Extract the [x, y] coordinate from the center of the cell holding the provided text.  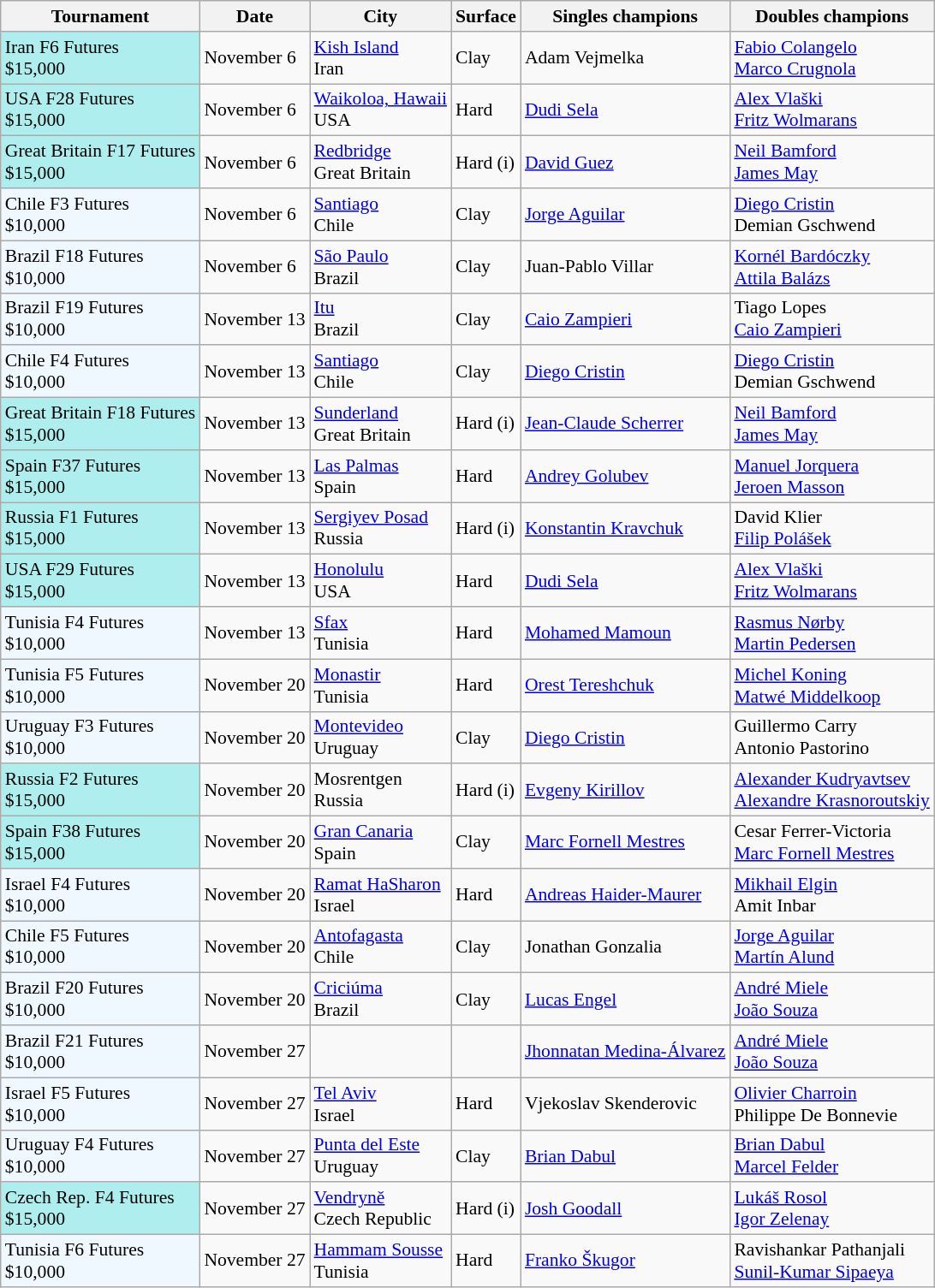
Gran CanariaSpain [380, 842]
Waikoloa, HawaiiUSA [380, 110]
Tel AvivIsrael [380, 1104]
SunderlandGreat Britain [380, 424]
Singles champions [625, 16]
Alexander Kudryavtsev Alexandre Krasnoroutskiy [832, 791]
Date [254, 16]
Jhonnatan Medina-Álvarez [625, 1051]
Evgeny Kirillov [625, 791]
Sergiyev PosadRussia [380, 529]
Orest Tereshchuk [625, 685]
Great Britain F18 Futures$15,000 [101, 424]
SfaxTunisia [380, 633]
Manuel Jorquera Jeroen Masson [832, 476]
Uruguay F4 Futures$10,000 [101, 1155]
Israel F5 Futures$10,000 [101, 1104]
Lucas Engel [625, 1000]
ItuBrazil [380, 318]
Chile F4 Futures$10,000 [101, 371]
Punta del EsteUruguay [380, 1155]
Jorge Aguilar [625, 214]
Jean-Claude Scherrer [625, 424]
David Klier Filip Polášek [832, 529]
Tournament [101, 16]
Brazil F21 Futures$10,000 [101, 1051]
Jonathan Gonzalia [625, 947]
Cesar Ferrer-Victoria Marc Fornell Mestres [832, 842]
Russia F1 Futures$15,000 [101, 529]
Brazil F19 Futures$10,000 [101, 318]
Rasmus Nørby Martin Pedersen [832, 633]
Israel F4 Futures$10,000 [101, 895]
Vjekoslav Skenderovic [625, 1104]
Brian Dabul [625, 1155]
Brian Dabul Marcel Felder [832, 1155]
VendryněCzech Republic [380, 1208]
Russia F2 Futures$15,000 [101, 791]
São PauloBrazil [380, 267]
Spain F38 Futures$15,000 [101, 842]
CriciúmaBrazil [380, 1000]
Michel Koning Matwé Middelkoop [832, 685]
Marc Fornell Mestres [625, 842]
MosrentgenRussia [380, 791]
Doubles champions [832, 16]
Tiago Lopes Caio Zampieri [832, 318]
Chile F3 Futures$10,000 [101, 214]
Caio Zampieri [625, 318]
Ravishankar Pathanjali Sunil-Kumar Sipaeya [832, 1261]
Tunisia F5 Futures$10,000 [101, 685]
Uruguay F3 Futures$10,000 [101, 738]
Mohamed Mamoun [625, 633]
Andreas Haider-Maurer [625, 895]
Las PalmasSpain [380, 476]
Iran F6 Futures$15,000 [101, 58]
David Guez [625, 163]
HonoluluUSA [380, 580]
Brazil F20 Futures$10,000 [101, 1000]
Tunisia F6 Futures$10,000 [101, 1261]
Ramat HaSharonIsrael [380, 895]
Hammam SousseTunisia [380, 1261]
Surface [486, 16]
Kish IslandIran [380, 58]
Olivier Charroin Philippe De Bonnevie [832, 1104]
RedbridgeGreat Britain [380, 163]
Spain F37 Futures$15,000 [101, 476]
Konstantin Kravchuk [625, 529]
USA F28 Futures$15,000 [101, 110]
Jorge Aguilar Martín Alund [832, 947]
Tunisia F4 Futures$10,000 [101, 633]
MonastirTunisia [380, 685]
Chile F5 Futures$10,000 [101, 947]
Czech Rep. F4 Futures$15,000 [101, 1208]
Fabio Colangelo Marco Crugnola [832, 58]
Kornél Bardóczky Attila Balázs [832, 267]
AntofagastaChile [380, 947]
Brazil F18 Futures$10,000 [101, 267]
Adam Vejmelka [625, 58]
Franko Škugor [625, 1261]
MontevideoUruguay [380, 738]
Guillermo Carry Antonio Pastorino [832, 738]
Josh Goodall [625, 1208]
City [380, 16]
Mikhail Elgin Amit Inbar [832, 895]
USA F29 Futures$15,000 [101, 580]
Andrey Golubev [625, 476]
Lukáš Rosol Igor Zelenay [832, 1208]
Juan-Pablo Villar [625, 267]
Great Britain F17 Futures$15,000 [101, 163]
